Pinpoint the cell where the given text exists, returning its [X, Y] midpoint coordinate. 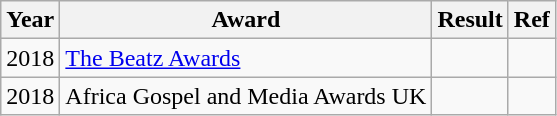
Result [470, 20]
Ref [532, 20]
Africa Gospel and Media Awards UK [246, 96]
The Beatz Awards [246, 58]
Award [246, 20]
Year [30, 20]
